Search for the cell housing the specified text and yield its (X, Y) center coordinate. 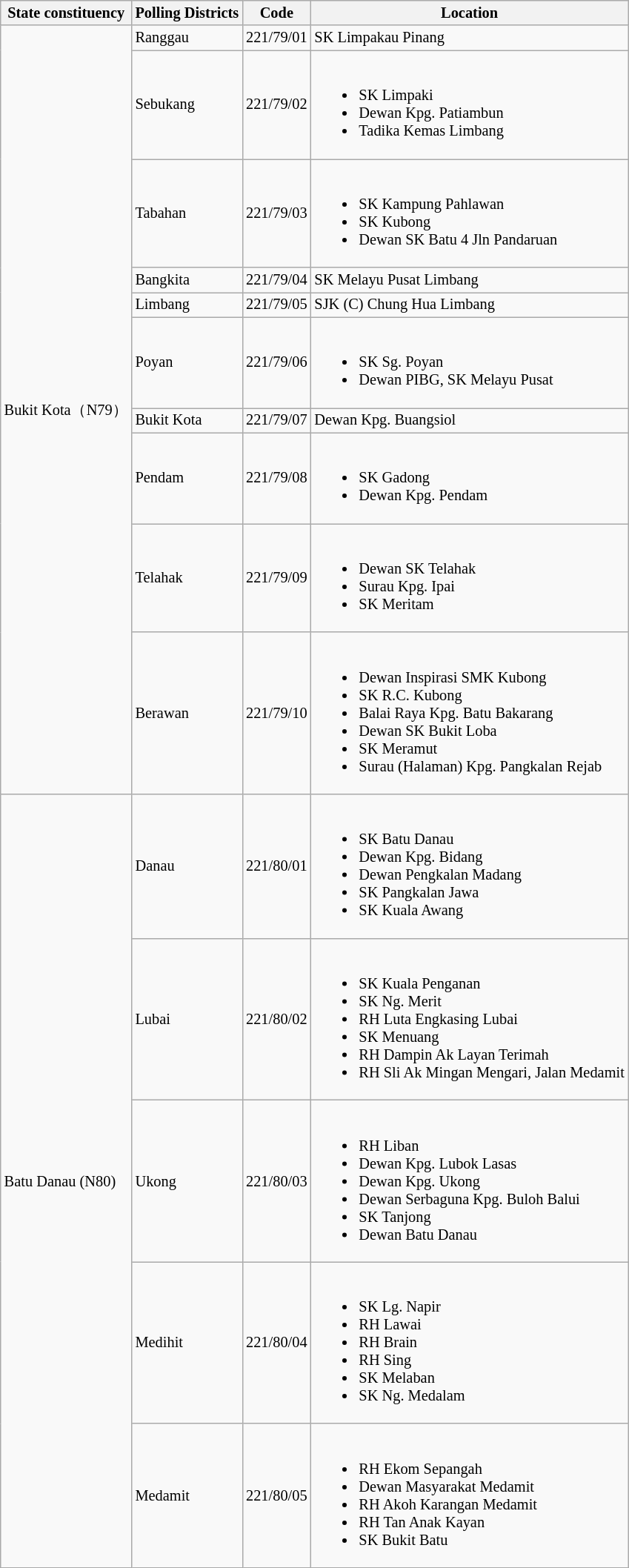
221/79/03 (276, 213)
Medamit (187, 1495)
221/79/01 (276, 38)
Ukong (187, 1180)
221/79/07 (276, 420)
SK Melayu Pusat Limbang (470, 280)
221/79/08 (276, 478)
RH LibanDewan Kpg. Lubok LasasDewan Kpg. UkongDewan Serbaguna Kpg. Buloh BaluiSK TanjongDewan Batu Danau (470, 1180)
Poyan (187, 362)
RH Ekom SepangahDewan Masyarakat MedamitRH Akoh Karangan MedamitRH Tan Anak KayanSK Bukit Batu (470, 1495)
Batu Danau (N80) (67, 1180)
Lubai (187, 1019)
Sebukang (187, 104)
SK GadongDewan Kpg. Pendam (470, 478)
Ranggau (187, 38)
221/79/05 (276, 305)
Telahak (187, 577)
State constituency (67, 13)
Bukit Kota (187, 420)
Polling Districts (187, 13)
Pendam (187, 478)
SK Lg. NapirRH LawaiRH BrainRH SingSK MelabanSK Ng. Medalam (470, 1343)
221/80/04 (276, 1343)
SK Batu DanauDewan Kpg. BidangDewan Pengkalan MadangSK Pangkalan JawaSK Kuala Awang (470, 866)
SK LimpakiDewan Kpg. PatiambunTadika Kemas Limbang (470, 104)
SK Kampung PahlawanSK KubongDewan SK Batu 4 Jln Pandaruan (470, 213)
Tabahan (187, 213)
Dewan SK TelahakSurau Kpg. IpaiSK Meritam (470, 577)
221/79/06 (276, 362)
Medihit (187, 1343)
Code (276, 13)
Dewan Inspirasi SMK KubongSK R.C. KubongBalai Raya Kpg. Batu BakarangDewan SK Bukit LobaSK MeramutSurau (Halaman) Kpg. Pangkalan Rejab (470, 713)
Berawan (187, 713)
221/79/04 (276, 280)
221/79/09 (276, 577)
Dewan Kpg. Buangsiol (470, 420)
221/79/02 (276, 104)
Danau (187, 866)
SJK (C) Chung Hua Limbang (470, 305)
Bangkita (187, 280)
Bukit Kota（N79） (67, 409)
SK Kuala PengananSK Ng. MeritRH Luta Engkasing LubaiSK MenuangRH Dampin Ak Layan TerimahRH Sli Ak Mingan Mengari, Jalan Medamit (470, 1019)
221/80/03 (276, 1180)
Limbang (187, 305)
221/80/05 (276, 1495)
221/79/10 (276, 713)
Location (470, 13)
SK Sg. PoyanDewan PIBG, SK Melayu Pusat (470, 362)
221/80/02 (276, 1019)
221/80/01 (276, 866)
SK Limpakau Pinang (470, 38)
